Output the [X, Y] coordinate of the center of the cell containing the given text.  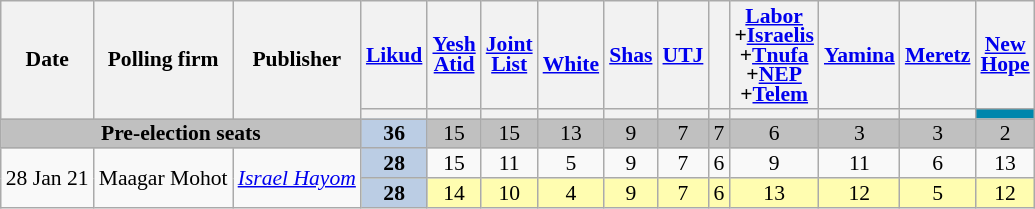
10 [510, 193]
UTJ [682, 55]
Labor+Israelis+Tnufa+NEP+Telem [774, 55]
Israel Hayom [297, 178]
White [571, 55]
YeshAtid [454, 55]
NewHope [1004, 55]
Likud [394, 55]
Date [48, 60]
2 [1004, 134]
Shas [630, 55]
36 [394, 134]
Polling firm [164, 60]
Yamina [860, 55]
14 [454, 193]
Pre-election seats [181, 134]
JointList [510, 55]
28 Jan 21 [48, 178]
Publisher [297, 60]
Meretz [938, 55]
4 [571, 193]
Maagar Mohot [164, 178]
